Locate the cell with the specified text and output its (x, y) center coordinate. 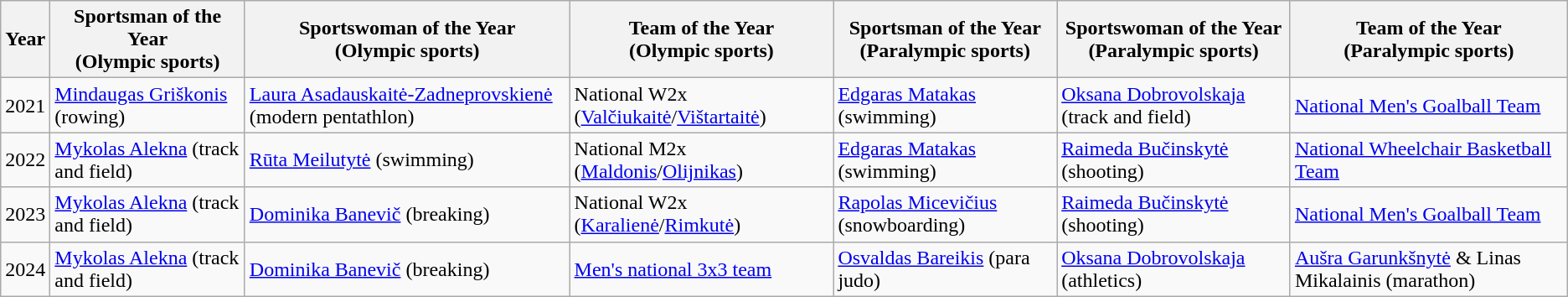
2021 (25, 106)
National W2x (Karalienė/Rimkutė) (702, 215)
Osvaldas Bareikis (para judo) (945, 268)
National W2x (Valčiukaitė/Vištartaitė) (702, 106)
Team of the Year(Olympic sports) (702, 39)
Sportsman of the Year(Olympic sports) (147, 39)
Sportswoman of the Year(Olympic sports) (407, 39)
Laura Asadauskaitė-Zadneprovskienė (modern pentathlon) (407, 106)
Team of the Year(Paralympic sports) (1429, 39)
Oksana Dobrovolskaja (athletics) (1174, 268)
Sportswoman of the Year(Paralympic sports) (1174, 39)
National Wheelchair Basketball Team (1429, 159)
Mindaugas Griškonis (rowing) (147, 106)
Oksana Dobrovolskaja (track and field) (1174, 106)
National M2x (Maldonis/Olijnikas) (702, 159)
2023 (25, 215)
2024 (25, 268)
Year (25, 39)
Rūta Meilutytė (swimming) (407, 159)
Aušra Garunkšnytė & Linas Mikalainis (marathon) (1429, 268)
Men's national 3x3 team (702, 268)
Rapolas Micevičius (snowboarding) (945, 215)
2022 (25, 159)
Sportsman of the Year(Paralympic sports) (945, 39)
